Search for the cell housing the specified text and yield its [X, Y] center coordinate. 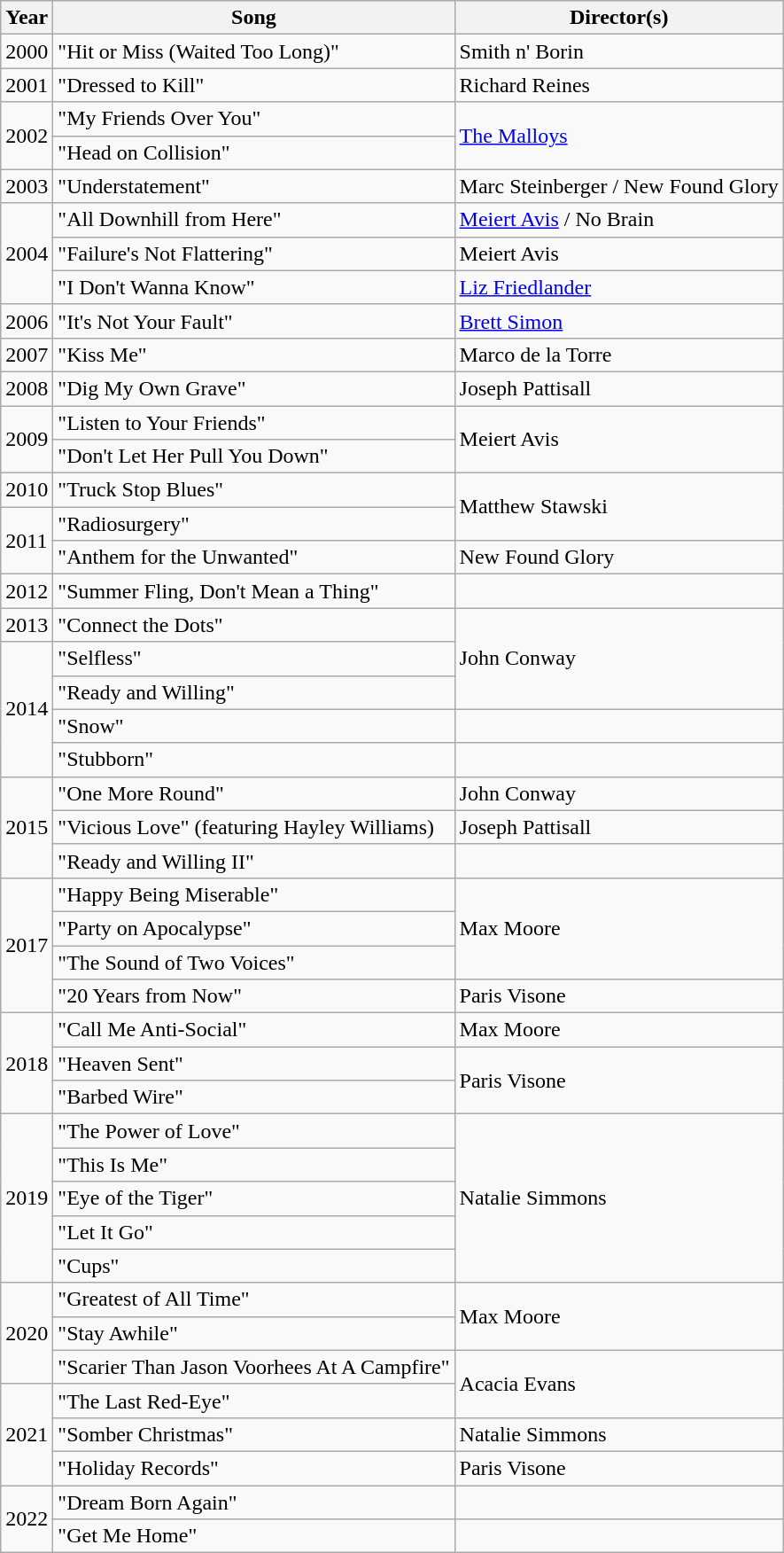
"Selfless" [253, 659]
Brett Simon [618, 321]
2018 [27, 1064]
"Get Me Home" [253, 1536]
"Dream Born Again" [253, 1502]
2004 [27, 254]
"Call Me Anti-Social" [253, 1030]
2014 [27, 709]
Meiert Avis / No Brain [618, 220]
"Listen to Your Friends" [253, 423]
Smith n' Borin [618, 51]
2007 [27, 355]
2000 [27, 51]
Richard Reines [618, 85]
"One More Round" [253, 793]
Marco de la Torre [618, 355]
2020 [27, 1333]
2021 [27, 1434]
"Vicious Love" (featuring Hayley Williams) [253, 827]
"Dressed to Kill" [253, 85]
Liz Friedlander [618, 287]
Director(s) [618, 18]
"Don't Let Her Pull You Down" [253, 457]
"The Power of Love" [253, 1131]
"Holiday Records" [253, 1468]
"The Sound of Two Voices" [253, 962]
"Failure's Not Flattering" [253, 254]
2019 [27, 1198]
"Party on Apocalypse" [253, 928]
"Snow" [253, 726]
"My Friends Over You" [253, 119]
"Ready and Willing II" [253, 861]
"Understatement" [253, 186]
"20 Years from Now" [253, 996]
Marc Steinberger / New Found Glory [618, 186]
New Found Glory [618, 558]
2006 [27, 321]
"Barbed Wire" [253, 1097]
Matthew Stawski [618, 507]
"Truck Stop Blues" [253, 490]
"I Don't Wanna Know" [253, 287]
"Radiosurgery" [253, 524]
"It's Not Your Fault" [253, 321]
"Somber Christmas" [253, 1434]
"The Last Red-Eye" [253, 1401]
2022 [27, 1519]
2009 [27, 440]
Song [253, 18]
2010 [27, 490]
"Scarier Than Jason Voorhees At A Campfire" [253, 1367]
Year [27, 18]
"Greatest of All Time" [253, 1299]
"Kiss Me" [253, 355]
"Summer Fling, Don't Mean a Thing" [253, 591]
2003 [27, 186]
"Connect the Dots" [253, 625]
2015 [27, 827]
"Eye of the Tiger" [253, 1198]
2001 [27, 85]
"Cups" [253, 1266]
2011 [27, 541]
2017 [27, 945]
"Hit or Miss (Waited Too Long)" [253, 51]
"Head on Collision" [253, 152]
2013 [27, 625]
"Stubborn" [253, 760]
"Heaven Sent" [253, 1064]
"Anthem for the Unwanted" [253, 558]
"Let It Go" [253, 1232]
"Dig My Own Grave" [253, 388]
"Ready and Willing" [253, 692]
Acacia Evans [618, 1384]
"Happy Being Miserable" [253, 894]
"All Downhill from Here" [253, 220]
"Stay Awhile" [253, 1333]
The Malloys [618, 136]
"This Is Me" [253, 1165]
2012 [27, 591]
2008 [27, 388]
2002 [27, 136]
